From the cell containing the given text, extract its center point as (x, y) coordinate. 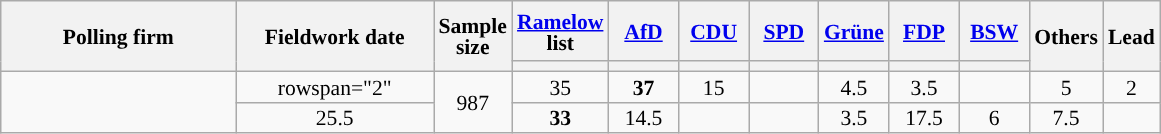
17.5 (924, 118)
4.5 (854, 86)
rowspan="2" (335, 86)
6 (994, 118)
987 (473, 102)
Samplesize (473, 36)
7.5 (1066, 118)
CDU (714, 31)
AfD (643, 31)
Others (1066, 36)
BSW (994, 31)
2 (1132, 86)
37 (643, 86)
5 (1066, 86)
Grüne (854, 31)
15 (714, 86)
Polling firm (118, 36)
35 (560, 86)
33 (560, 118)
14.5 (643, 118)
25.5 (335, 118)
Fieldwork date (335, 36)
SPD (784, 31)
Lead (1132, 36)
FDP (924, 31)
Ramelow list (560, 31)
